Extract the [x, y] coordinate from the center of the cell holding the provided text.  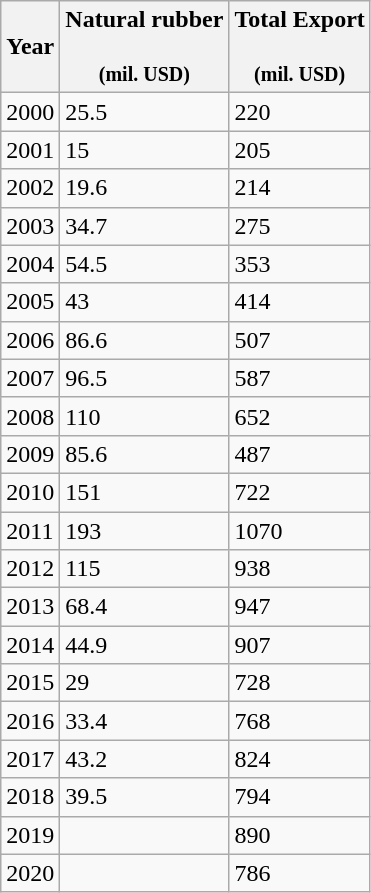
Natural rubber(mil. USD) [144, 47]
Total Export (mil. USD) [300, 47]
115 [144, 569]
220 [300, 112]
2002 [30, 188]
2017 [30, 759]
193 [144, 531]
507 [300, 340]
25.5 [144, 112]
43.2 [144, 759]
2004 [30, 264]
19.6 [144, 188]
2003 [30, 226]
2001 [30, 150]
2014 [30, 645]
110 [144, 416]
824 [300, 759]
2019 [30, 835]
54.5 [144, 264]
96.5 [144, 378]
Year [30, 47]
938 [300, 569]
728 [300, 683]
587 [300, 378]
1070 [300, 531]
2011 [30, 531]
275 [300, 226]
2007 [30, 378]
29 [144, 683]
768 [300, 721]
2020 [30, 873]
907 [300, 645]
786 [300, 873]
353 [300, 264]
85.6 [144, 454]
86.6 [144, 340]
33.4 [144, 721]
44.9 [144, 645]
2009 [30, 454]
2005 [30, 302]
43 [144, 302]
414 [300, 302]
652 [300, 416]
2006 [30, 340]
214 [300, 188]
2015 [30, 683]
2018 [30, 797]
487 [300, 454]
2000 [30, 112]
2013 [30, 607]
15 [144, 150]
890 [300, 835]
39.5 [144, 797]
205 [300, 150]
68.4 [144, 607]
151 [144, 492]
2016 [30, 721]
34.7 [144, 226]
2010 [30, 492]
947 [300, 607]
2008 [30, 416]
722 [300, 492]
794 [300, 797]
2012 [30, 569]
